Extract the [X, Y] coordinate from the center of the cell holding the provided text.  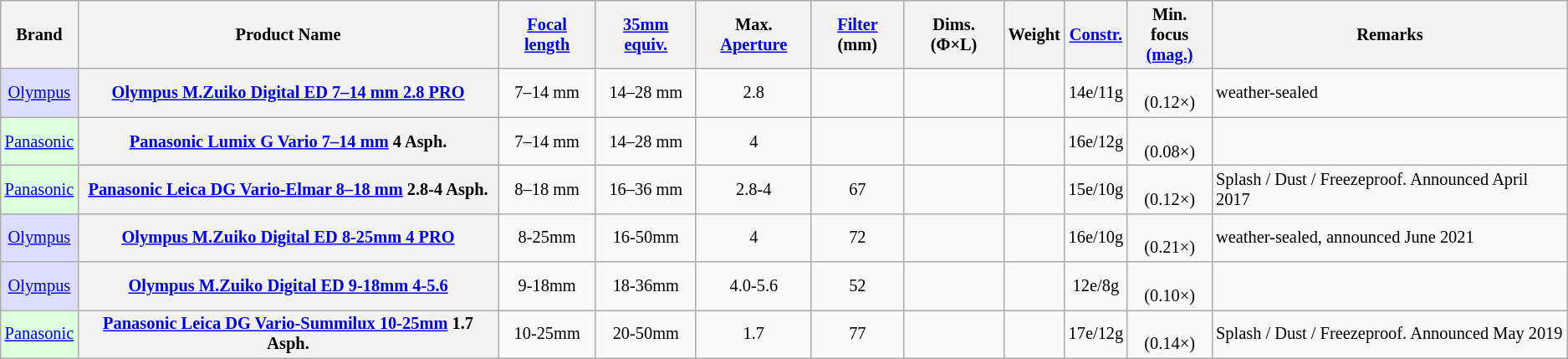
9-18mm [547, 286]
weather-sealed, announced June 2021 [1390, 238]
(0.08×) [1169, 141]
18-36mm [646, 286]
12e/8g [1096, 286]
Panasonic Leica DG Vario-Elmar 8–18 mm 2.8-4 Asph. [288, 189]
15e/10g [1096, 189]
17e/12g [1096, 334]
16e/12g [1096, 141]
Product Name [288, 34]
14e/11g [1096, 93]
Max. Aperture [753, 34]
67 [857, 189]
16e/10g [1096, 238]
weather-sealed [1390, 93]
16-50mm [646, 238]
8-25mm [547, 238]
Olympus M.Zuiko Digital ED 8-25mm 4 PRO [288, 238]
16–36 mm [646, 189]
35mm equiv. [646, 34]
Brand [39, 34]
4.0-5.6 [753, 286]
Weight [1034, 34]
Constr. [1096, 34]
(0.14×) [1169, 334]
Filter (mm) [857, 34]
Dims. (Φ×L) [953, 34]
1.7 [753, 334]
(0.10×) [1169, 286]
Olympus M.Zuiko Digital ED 7–14 mm 2.8 PRO [288, 93]
2.8-4 [753, 189]
10-25mm [547, 334]
Panasonic Lumix G Vario 7–14 mm 4 Asph. [288, 141]
(0.21×) [1169, 238]
Panasonic Leica DG Vario-Summilux 10-25mm 1.7 Asph. [288, 334]
72 [857, 238]
Olympus M.Zuiko Digital ED 9-18mm 4-5.6 [288, 286]
Splash / Dust / Freezeproof. Announced April 2017 [1390, 189]
52 [857, 286]
20-50mm [646, 334]
Min. focus(mag.) [1169, 34]
8–18 mm [547, 189]
Remarks [1390, 34]
2.8 [753, 93]
Focal length [547, 34]
77 [857, 334]
Splash / Dust / Freezeproof. Announced May 2019 [1390, 334]
